Output the (X, Y) coordinate of the center of the cell containing the given text.  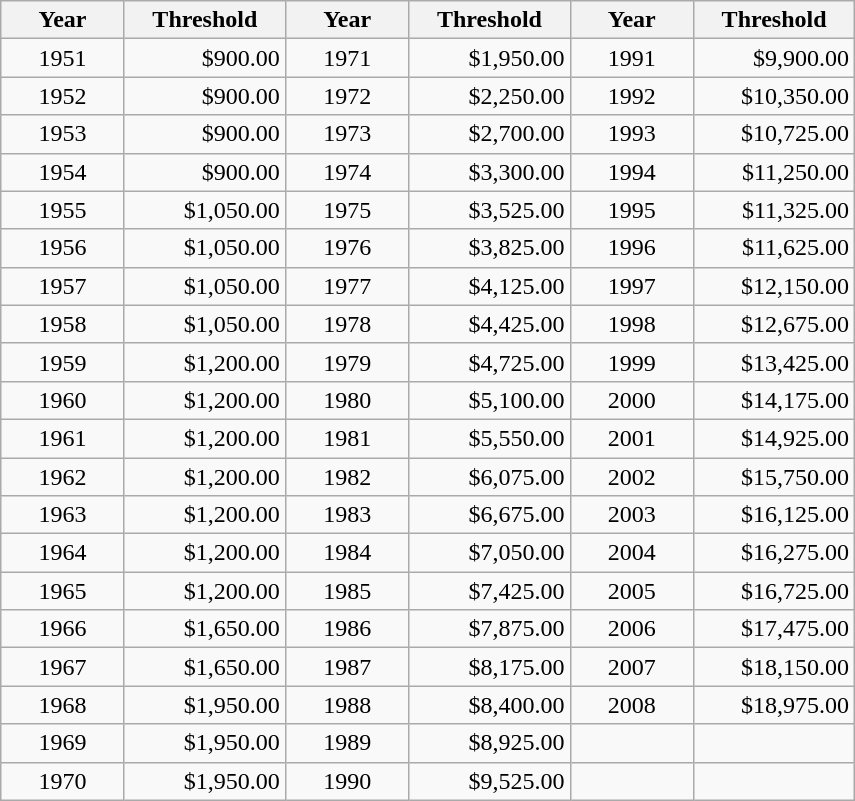
2008 (632, 705)
$12,150.00 (774, 286)
$5,550.00 (490, 438)
1990 (347, 781)
1952 (63, 96)
$12,675.00 (774, 324)
1956 (63, 248)
$14,175.00 (774, 400)
1994 (632, 172)
$7,875.00 (490, 629)
$16,275.00 (774, 553)
1957 (63, 286)
$10,725.00 (774, 134)
1973 (347, 134)
$8,925.00 (490, 743)
1960 (63, 400)
1968 (63, 705)
1988 (347, 705)
$9,900.00 (774, 58)
1985 (347, 591)
$15,750.00 (774, 477)
$5,100.00 (490, 400)
$7,425.00 (490, 591)
1953 (63, 134)
1966 (63, 629)
2001 (632, 438)
1954 (63, 172)
2005 (632, 591)
$17,475.00 (774, 629)
2007 (632, 667)
1979 (347, 362)
1991 (632, 58)
2000 (632, 400)
$4,425.00 (490, 324)
$6,075.00 (490, 477)
1977 (347, 286)
$3,825.00 (490, 248)
1962 (63, 477)
1987 (347, 667)
2004 (632, 553)
$7,050.00 (490, 553)
2003 (632, 515)
2006 (632, 629)
1955 (63, 210)
1972 (347, 96)
1996 (632, 248)
$2,700.00 (490, 134)
2002 (632, 477)
1965 (63, 591)
1976 (347, 248)
$9,525.00 (490, 781)
1963 (63, 515)
$11,625.00 (774, 248)
1984 (347, 553)
1992 (632, 96)
$11,250.00 (774, 172)
$8,175.00 (490, 667)
1981 (347, 438)
1959 (63, 362)
$4,125.00 (490, 286)
1967 (63, 667)
$8,400.00 (490, 705)
1961 (63, 438)
1982 (347, 477)
1989 (347, 743)
1951 (63, 58)
$18,975.00 (774, 705)
$6,675.00 (490, 515)
$10,350.00 (774, 96)
$18,150.00 (774, 667)
1993 (632, 134)
$3,300.00 (490, 172)
1974 (347, 172)
1978 (347, 324)
1983 (347, 515)
1958 (63, 324)
1986 (347, 629)
1971 (347, 58)
1997 (632, 286)
$14,925.00 (774, 438)
$4,725.00 (490, 362)
1975 (347, 210)
1999 (632, 362)
$16,125.00 (774, 515)
1970 (63, 781)
$3,525.00 (490, 210)
$2,250.00 (490, 96)
$13,425.00 (774, 362)
$16,725.00 (774, 591)
1998 (632, 324)
1969 (63, 743)
$11,325.00 (774, 210)
1964 (63, 553)
1980 (347, 400)
1995 (632, 210)
